Return the [x, y] coordinate for the center point of the cell that contains the specified text.  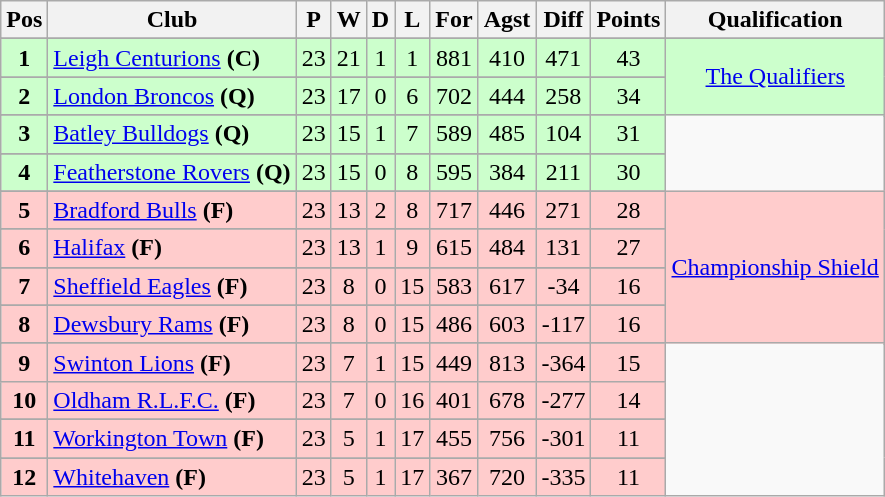
14 [628, 400]
449 [454, 362]
12 [24, 477]
-117 [564, 324]
21 [348, 58]
43 [628, 58]
455 [454, 438]
471 [564, 58]
Agst [507, 20]
Sheffield Eagles (F) [172, 286]
Championship Shield [775, 267]
Featherstone Rovers (Q) [172, 172]
London Broncos (Q) [172, 96]
Oldham R.L.F.C. (F) [172, 400]
Dewsbury Rams (F) [172, 324]
702 [454, 96]
486 [454, 324]
The Qualifiers [775, 77]
10 [24, 400]
-277 [564, 400]
28 [628, 210]
485 [507, 134]
131 [564, 248]
Bradford Bulls (F) [172, 210]
444 [507, 96]
Points [628, 20]
678 [507, 400]
484 [507, 248]
Leigh Centurions (C) [172, 58]
27 [628, 248]
For [454, 20]
720 [507, 477]
-301 [564, 438]
446 [507, 210]
Halifax (F) [172, 248]
615 [454, 248]
30 [628, 172]
813 [507, 362]
4 [24, 172]
384 [507, 172]
Qualification [775, 20]
31 [628, 134]
583 [454, 286]
Pos [24, 20]
P [314, 20]
Club [172, 20]
Swinton Lions (F) [172, 362]
-335 [564, 477]
-34 [564, 286]
756 [507, 438]
367 [454, 477]
104 [564, 134]
258 [564, 96]
D [380, 20]
L [412, 20]
34 [628, 96]
603 [507, 324]
717 [454, 210]
271 [564, 210]
211 [564, 172]
589 [454, 134]
-364 [564, 362]
Workington Town (F) [172, 438]
401 [454, 400]
Diff [564, 20]
881 [454, 58]
595 [454, 172]
410 [507, 58]
617 [507, 286]
3 [24, 134]
W [348, 20]
Batley Bulldogs (Q) [172, 134]
Whitehaven (F) [172, 477]
